Find where the given text appears and provide that cell's center as [X, Y] coordinate. 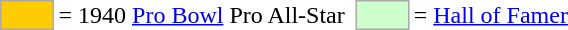
= 1940 Pro Bowl Pro All-Star [202, 15]
